Capture the cell that displays the provided text and extract its (x, y) central coordinate. 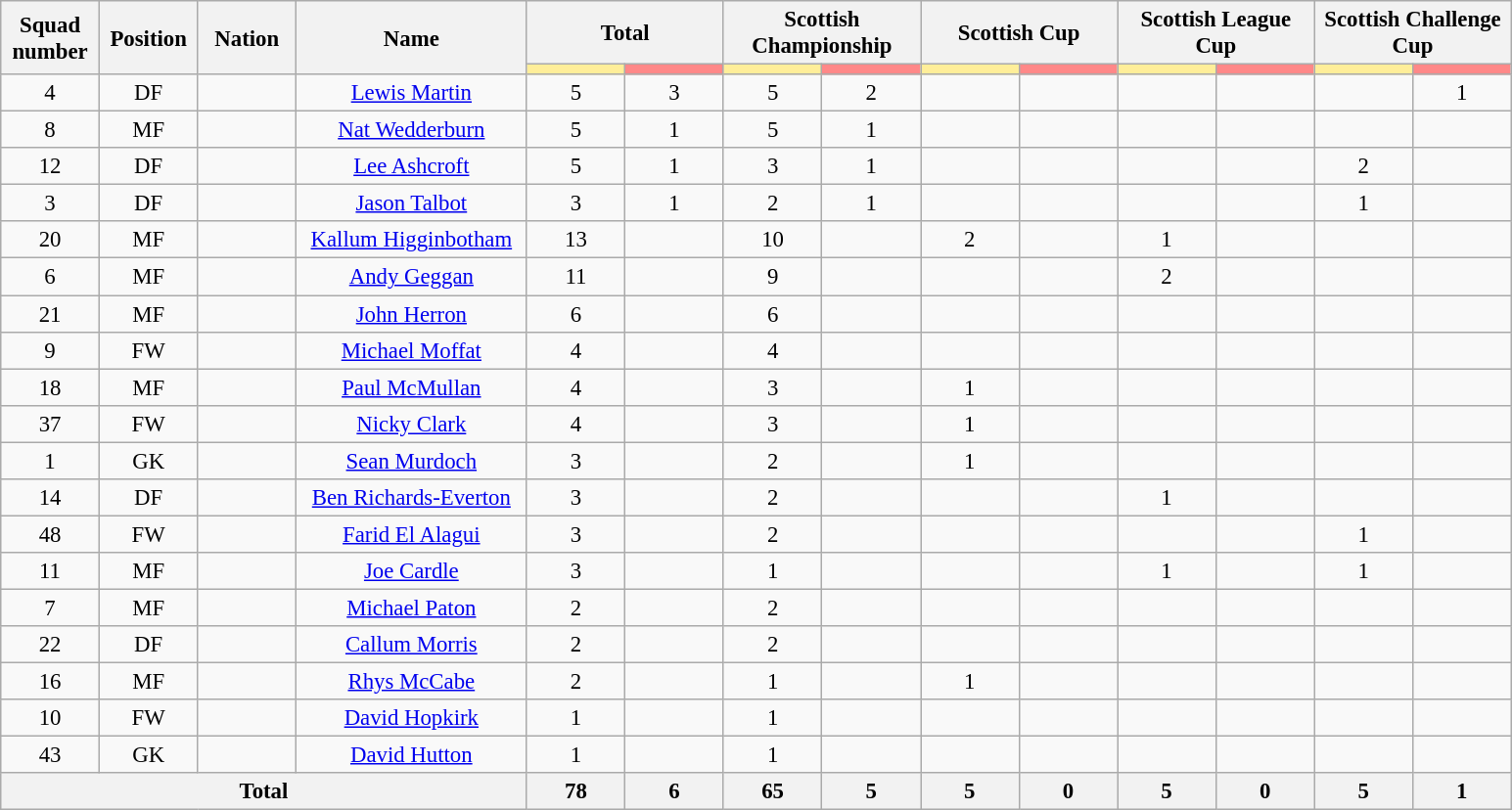
Kallum Higginbotham (412, 240)
12 (51, 166)
20 (51, 240)
Paul McMullan (412, 387)
37 (51, 424)
Squad number (51, 37)
48 (51, 534)
John Herron (412, 314)
Jason Talbot (412, 203)
16 (51, 682)
8 (51, 130)
Scottish League Cup (1215, 33)
65 (773, 791)
Lee Ashcroft (412, 166)
Joe Cardle (412, 571)
Ben Richards-Everton (412, 498)
21 (51, 314)
Scottish Championship (822, 33)
78 (575, 791)
Scottish Challenge Cup (1413, 33)
18 (51, 387)
14 (51, 498)
Name (412, 37)
Andy Geggan (412, 277)
Callum Morris (412, 645)
Farid El Alagui (412, 534)
43 (51, 755)
Sean Murdoch (412, 461)
13 (575, 240)
David Hutton (412, 755)
Rhys McCabe (412, 682)
Nat Wedderburn (412, 130)
22 (51, 645)
David Hopkirk (412, 718)
Michael Moffat (412, 350)
Nation (247, 37)
Position (149, 37)
Michael Paton (412, 607)
Scottish Cup (1018, 33)
Lewis Martin (412, 93)
Nicky Clark (412, 424)
7 (51, 607)
